Detect which cell encompasses the target text, then output its (x, y) center coordinate. 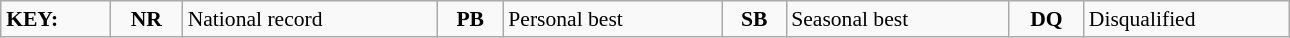
Disqualified (1186, 19)
National record (310, 19)
NR (146, 19)
PB (470, 19)
SB (754, 19)
Seasonal best (898, 19)
DQ (1046, 19)
Personal best (612, 19)
KEY: (56, 19)
